Identify which cell holds the provided text, then report its (x, y) central coordinate. 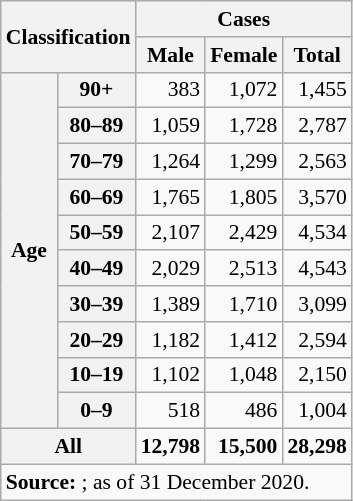
1,412 (244, 340)
2,787 (316, 126)
12,798 (170, 447)
1,102 (170, 375)
1,728 (244, 126)
1,059 (170, 126)
1,805 (244, 197)
2,563 (316, 162)
1,072 (244, 90)
60–69 (96, 197)
Male (170, 55)
1,004 (316, 411)
2,429 (244, 233)
4,543 (316, 269)
1,048 (244, 375)
40–49 (96, 269)
Cases (244, 19)
1,455 (316, 90)
Classification (68, 36)
15,500 (244, 447)
50–59 (96, 233)
10–19 (96, 375)
20–29 (96, 340)
383 (170, 90)
486 (244, 411)
Female (244, 55)
2,594 (316, 340)
1,182 (170, 340)
90+ (96, 90)
All (68, 447)
0–9 (96, 411)
3,099 (316, 304)
4,534 (316, 233)
2,150 (316, 375)
3,570 (316, 197)
28,298 (316, 447)
30–39 (96, 304)
2,029 (170, 269)
2,513 (244, 269)
1,389 (170, 304)
Total (316, 55)
518 (170, 411)
Age (29, 250)
Source: ; as of 31 December 2020. (176, 482)
1,710 (244, 304)
2,107 (170, 233)
70–79 (96, 162)
1,765 (170, 197)
1,264 (170, 162)
1,299 (244, 162)
80–89 (96, 126)
